From the cell containing the given text, extract its center point as [x, y] coordinate. 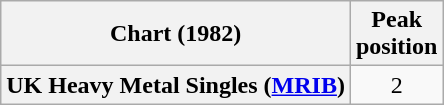
Peakposition [396, 34]
Chart (1982) [176, 34]
2 [396, 85]
UK Heavy Metal Singles (MRIB) [176, 85]
